For the text-containing cell, return its midpoint in [X, Y] coordinate format. 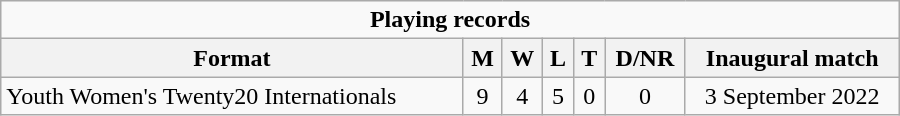
4 [522, 96]
L [558, 58]
Playing records [450, 20]
T [590, 58]
Inaugural match [792, 58]
W [522, 58]
M [482, 58]
Format [232, 58]
3 September 2022 [792, 96]
Youth Women's Twenty20 Internationals [232, 96]
9 [482, 96]
D/NR [645, 58]
5 [558, 96]
